Search for the cell housing the specified text and yield its (X, Y) center coordinate. 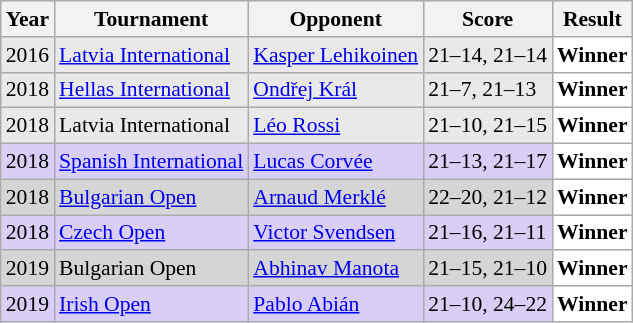
Léo Rossi (336, 126)
21–14, 21–14 (488, 55)
21–15, 21–10 (488, 269)
Opponent (336, 19)
Ondřej Král (336, 90)
Tournament (151, 19)
Victor Svendsen (336, 233)
Hellas International (151, 90)
Kasper Lehikoinen (336, 55)
Lucas Corvée (336, 162)
2016 (28, 55)
Irish Open (151, 304)
Pablo Abián (336, 304)
21–10, 24–22 (488, 304)
21–16, 21–11 (488, 233)
Score (488, 19)
Arnaud Merklé (336, 197)
21–13, 21–17 (488, 162)
Czech Open (151, 233)
22–20, 21–12 (488, 197)
Abhinav Manota (336, 269)
Spanish International (151, 162)
21–10, 21–15 (488, 126)
21–7, 21–13 (488, 90)
Year (28, 19)
Result (592, 19)
